From the cell containing the given text, extract its center point as [X, Y] coordinate. 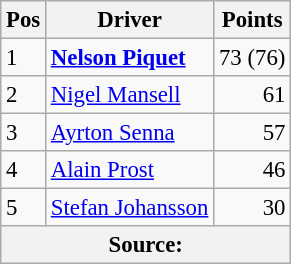
46 [252, 170]
4 [24, 170]
2 [24, 95]
Nelson Piquet [130, 58]
Pos [24, 20]
61 [252, 95]
Points [252, 20]
Ayrton Senna [130, 133]
57 [252, 133]
Stefan Johansson [130, 208]
30 [252, 208]
Alain Prost [130, 170]
1 [24, 58]
5 [24, 208]
Source: [146, 245]
Driver [130, 20]
Nigel Mansell [130, 95]
3 [24, 133]
73 (76) [252, 58]
